Return the (X, Y) coordinate for the center point of the cell that contains the specified text.  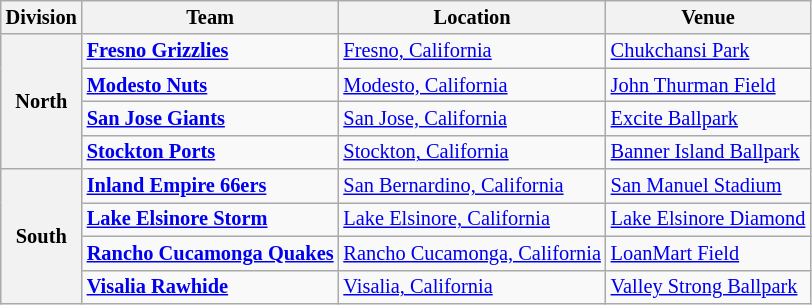
San Manuel Stadium (708, 186)
Modesto, California (472, 85)
Rancho Cucamonga Quakes (210, 253)
Inland Empire 66ers (210, 186)
San Bernardino, California (472, 186)
North (42, 102)
Lake Elsinore Storm (210, 219)
Division (42, 17)
South (42, 236)
San Jose Giants (210, 118)
Visalia, California (472, 287)
Lake Elsinore Diamond (708, 219)
Chukchansi Park (708, 51)
Fresno Grizzlies (210, 51)
Valley Strong Ballpark (708, 287)
Stockton, California (472, 152)
LoanMart Field (708, 253)
Fresno, California (472, 51)
Modesto Nuts (210, 85)
Visalia Rawhide (210, 287)
Team (210, 17)
Banner Island Ballpark (708, 152)
Excite Ballpark (708, 118)
Venue (708, 17)
Location (472, 17)
San Jose, California (472, 118)
Rancho Cucamonga, California (472, 253)
John Thurman Field (708, 85)
Stockton Ports (210, 152)
Lake Elsinore, California (472, 219)
